Locate the cell with the specified text and output its [X, Y] center coordinate. 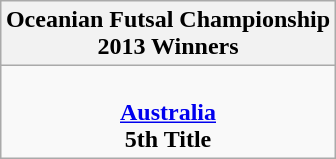
Oceanian Futsal Championship 2013 Winners [168, 34]
Australia5th Title [168, 112]
